Detect which cell encompasses the target text, then output its [X, Y] center coordinate. 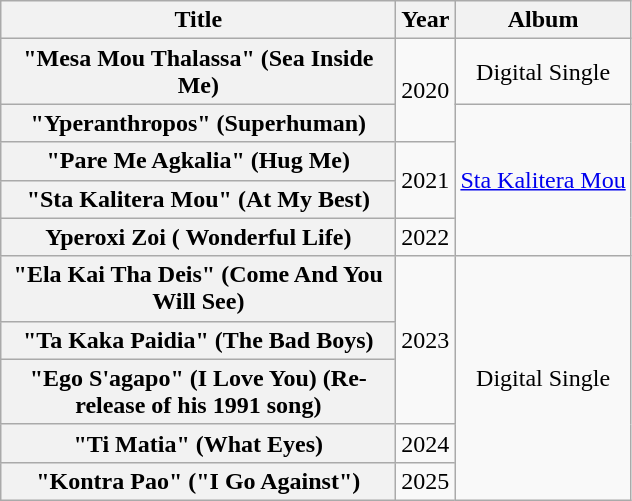
2020 [426, 90]
Year [426, 20]
2024 [426, 443]
Title [198, 20]
"Yperanthropos" (Superhuman) [198, 123]
"Pare Me Agkalia" (Hug Me) [198, 161]
"Ego S'agapo" (I Love You) (Re-release of his 1991 song) [198, 392]
"Ta Kaka Paidia" (The Bad Boys) [198, 340]
"Kontra Pao" ("I Go Against") [198, 481]
"Ela Kai Tha Deis" (Come And You Will See) [198, 288]
2023 [426, 340]
Album [543, 20]
"Ti Matia" (What Eyes) [198, 443]
2025 [426, 481]
Yperoxi Zoi ( Wonderful Life) [198, 237]
2021 [426, 180]
"Mesa Mou Thalassa" (Sea Inside Me) [198, 72]
2022 [426, 237]
"Sta Kalitera Mou" (At My Best) [198, 199]
Sta Kalitera Mou [543, 180]
